Find where the given text appears and provide that cell's center as (X, Y) coordinate. 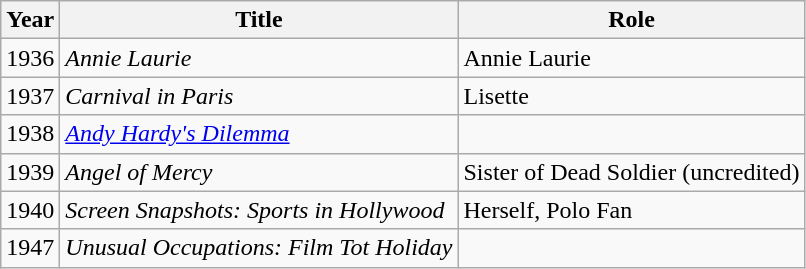
1936 (30, 58)
Herself, Polo Fan (632, 210)
1947 (30, 248)
1940 (30, 210)
1938 (30, 134)
Unusual Occupations: Film Tot Holiday (259, 248)
Screen Snapshots: Sports in Hollywood (259, 210)
Title (259, 20)
Year (30, 20)
Role (632, 20)
Sister of Dead Soldier (uncredited) (632, 172)
Angel of Mercy (259, 172)
1939 (30, 172)
Andy Hardy's Dilemma (259, 134)
1937 (30, 96)
Carnival in Paris (259, 96)
Lisette (632, 96)
